Locate the cell with the specified text and output its [x, y] center coordinate. 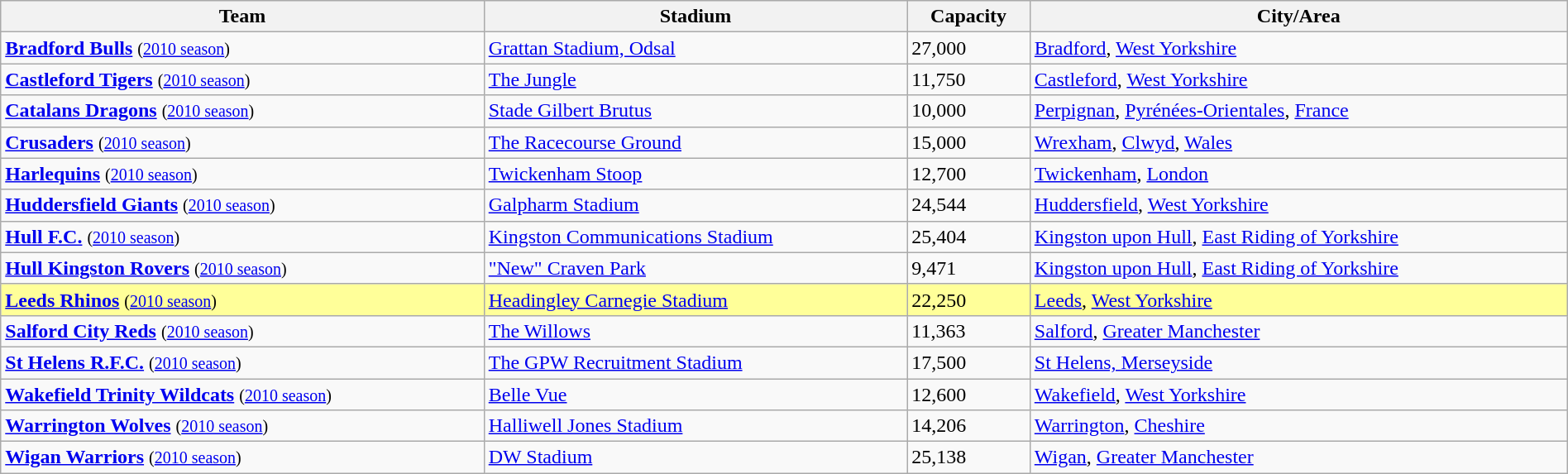
Team [242, 17]
Wakefield, West Yorkshire [1298, 395]
Warrington Wolves (2010 season) [242, 426]
Huddersfield, West Yorkshire [1298, 205]
25,138 [968, 457]
Wigan, Greater Manchester [1298, 457]
Castleford Tigers (2010 season) [242, 79]
12,700 [968, 174]
St Helens R.F.C. (2010 season) [242, 362]
10,000 [968, 111]
Huddersfield Giants (2010 season) [242, 205]
22,250 [968, 299]
Bradford Bulls (2010 season) [242, 48]
Salford City Reds (2010 season) [242, 331]
The Willows [696, 331]
25,404 [968, 237]
Stadium [696, 17]
Wakefield Trinity Wildcats (2010 season) [242, 395]
Leeds Rhinos (2010 season) [242, 299]
The Racecourse Ground [696, 142]
27,000 [968, 48]
Capacity [968, 17]
Stade Gilbert Brutus [696, 111]
Wigan Warriors (2010 season) [242, 457]
Galpharm Stadium [696, 205]
The GPW Recruitment Stadium [696, 362]
14,206 [968, 426]
11,363 [968, 331]
Twickenham, London [1298, 174]
Castleford, West Yorkshire [1298, 79]
Harlequins (2010 season) [242, 174]
Grattan Stadium, Odsal [696, 48]
Headingley Carnegie Stadium [696, 299]
The Jungle [696, 79]
City/Area [1298, 17]
St Helens, Merseyside [1298, 362]
11,750 [968, 79]
24,544 [968, 205]
12,600 [968, 395]
Hull Kingston Rovers (2010 season) [242, 268]
Perpignan, Pyrénées-Orientales, France [1298, 111]
"New" Craven Park [696, 268]
Hull F.C. (2010 season) [242, 237]
Twickenham Stoop [696, 174]
Kingston Communications Stadium [696, 237]
Belle Vue [696, 395]
Bradford, West Yorkshire [1298, 48]
Warrington, Cheshire [1298, 426]
Halliwell Jones Stadium [696, 426]
Wrexham, Clwyd, Wales [1298, 142]
Leeds, West Yorkshire [1298, 299]
17,500 [968, 362]
9,471 [968, 268]
Salford, Greater Manchester [1298, 331]
Catalans Dragons (2010 season) [242, 111]
15,000 [968, 142]
Crusaders (2010 season) [242, 142]
DW Stadium [696, 457]
